Return the (x, y) coordinate for the center point of the cell that contains the specified text.  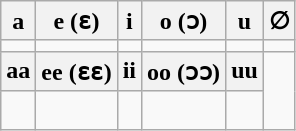
∅ (279, 21)
e (ɛ) (76, 21)
u (245, 21)
oo (ɔɔ) (184, 71)
o (ɔ) (184, 21)
a (18, 21)
ee (ɛɛ) (76, 71)
ii (129, 71)
uu (245, 71)
aa (18, 71)
i (129, 21)
